Scan for the cell matching the given text and deliver its (X, Y) coordinate at center. 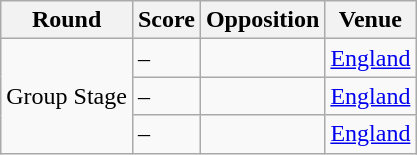
Score (166, 20)
Venue (370, 20)
Group Stage (67, 96)
Opposition (262, 20)
Round (67, 20)
